Return the [x, y] coordinate for the center point of the cell that contains the specified text.  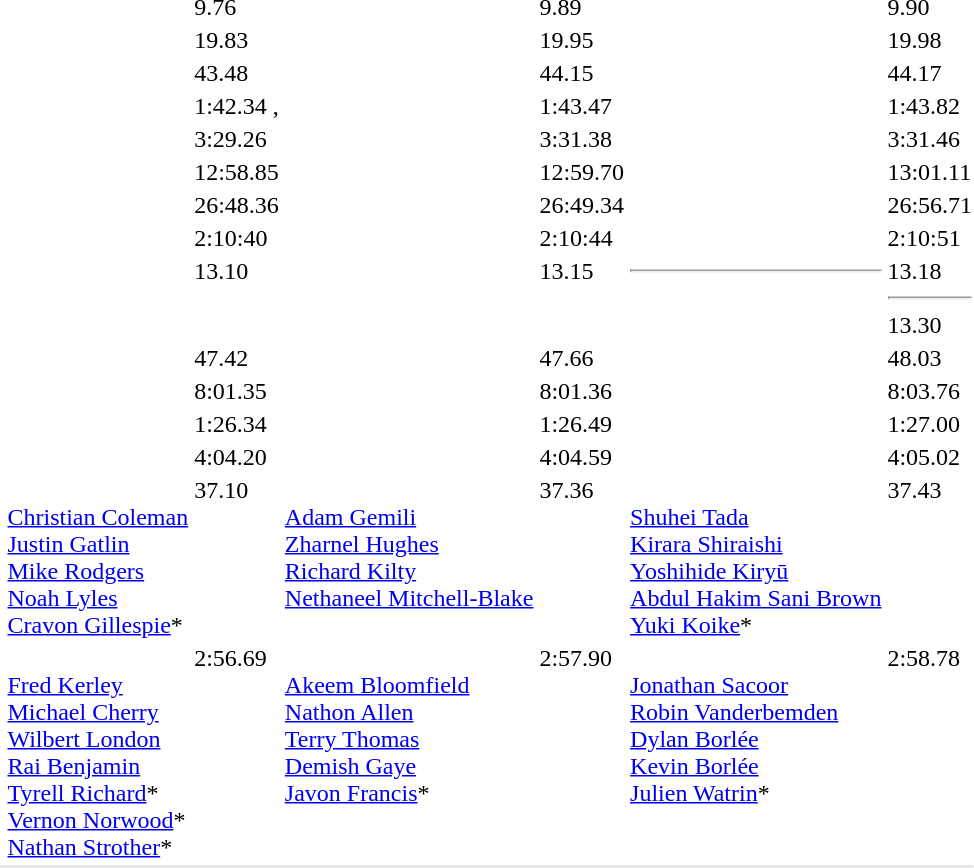
37.36 [582, 558]
3:29.26 [237, 139]
13.1813.30 [930, 298]
48.03 [930, 358]
19.95 [582, 40]
1:43.82 [930, 106]
12:59.70 [582, 172]
Shuhei TadaKirara ShiraishiYoshihide KiryūAbdul Hakim Sani BrownYuki Koike* [756, 558]
19.98 [930, 40]
8:03.76 [930, 391]
47.66 [582, 358]
3:31.38 [582, 139]
2:57.90 [582, 752]
12:58.85 [237, 172]
2:58.78 [930, 752]
1:26.34 [237, 424]
1:26.49 [582, 424]
26:48.36 [237, 205]
Fred KerleyMichael CherryWilbert LondonRai BenjaminTyrell Richard*Vernon Norwood*Nathan Strother* [98, 752]
8:01.35 [237, 391]
2:10:44 [582, 238]
1:43.47 [582, 106]
43.48 [237, 73]
4:05.02 [930, 457]
13.15 [582, 298]
2:56.69 [237, 752]
26:56.71 [930, 205]
37.43 [930, 558]
44.17 [930, 73]
Akeem BloomfieldNathon AllenTerry ThomasDemish GayeJavon Francis* [409, 752]
44.15 [582, 73]
47.42 [237, 358]
2:10:51 [930, 238]
Jonathan SacoorRobin VanderbemdenDylan BorléeKevin BorléeJulien Watrin* [756, 752]
Christian ColemanJustin GatlinMike RodgersNoah LylesCravon Gillespie* [98, 558]
26:49.34 [582, 205]
13:01.11 [930, 172]
Adam GemiliZharnel HughesRichard KiltyNethaneel Mitchell-Blake [409, 558]
1:42.34 , [237, 106]
1:27.00 [930, 424]
13.10 [237, 298]
3:31.46 [930, 139]
4:04.20 [237, 457]
4:04.59 [582, 457]
8:01.36 [582, 391]
2:10:40 [237, 238]
37.10 [237, 558]
19.83 [237, 40]
